Detect which cell encompasses the target text, then output its (x, y) center coordinate. 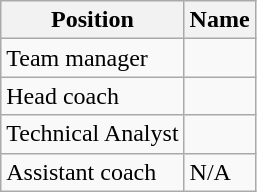
Head coach (92, 96)
Name (220, 20)
N/A (220, 172)
Technical Analyst (92, 134)
Team manager (92, 58)
Position (92, 20)
Assistant coach (92, 172)
